Identify which cell holds the provided text, then report its (X, Y) central coordinate. 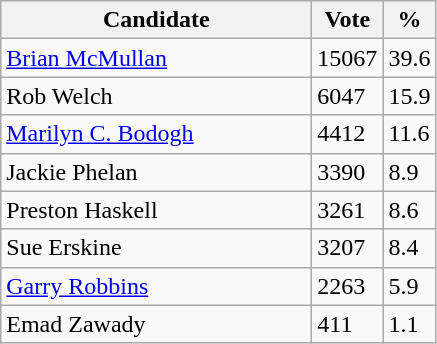
% (410, 20)
8.4 (410, 248)
Jackie Phelan (156, 172)
11.6 (410, 134)
411 (348, 324)
Garry Robbins (156, 286)
Brian McMullan (156, 58)
3390 (348, 172)
2263 (348, 286)
5.9 (410, 286)
Vote (348, 20)
Marilyn C. Bodogh (156, 134)
39.6 (410, 58)
3207 (348, 248)
4412 (348, 134)
8.6 (410, 210)
Emad Zawady (156, 324)
Sue Erskine (156, 248)
1.1 (410, 324)
Candidate (156, 20)
Preston Haskell (156, 210)
8.9 (410, 172)
6047 (348, 96)
3261 (348, 210)
15067 (348, 58)
Rob Welch (156, 96)
15.9 (410, 96)
